Locate the cell with the specified text and output its (X, Y) center coordinate. 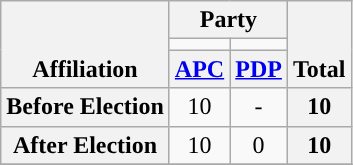
APC (199, 69)
0 (259, 145)
- (259, 107)
Affiliation (86, 44)
Party (228, 20)
Total (319, 44)
After Election (86, 145)
PDP (259, 69)
Before Election (86, 107)
